Capture the cell that displays the provided text and extract its (X, Y) central coordinate. 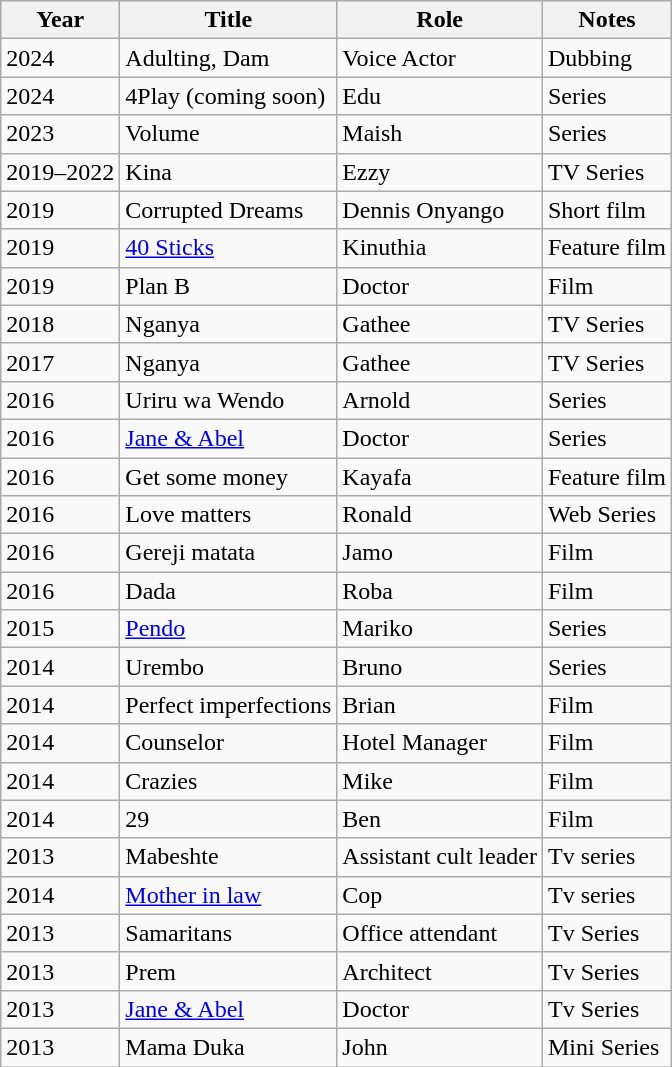
Role (440, 20)
Title (228, 20)
Plan B (228, 286)
Mike (440, 781)
Get some money (228, 477)
Uriru wa Wendo (228, 400)
4Play (coming soon) (228, 96)
Ezzy (440, 172)
Adulting, Dam (228, 58)
Samaritans (228, 933)
Arnold (440, 400)
Love matters (228, 515)
Dubbing (606, 58)
Mini Series (606, 1047)
Office attendant (440, 933)
Gereji matata (228, 553)
Volume (228, 134)
Crazies (228, 781)
Mother in law (228, 895)
Pendo (228, 629)
Kayafa (440, 477)
Voice Actor (440, 58)
Ronald (440, 515)
Dada (228, 591)
Brian (440, 705)
Web Series (606, 515)
40 Sticks (228, 248)
Short film (606, 210)
Perfect imperfections (228, 705)
Maish (440, 134)
Mariko (440, 629)
Ben (440, 819)
Mabeshte (228, 857)
Corrupted Dreams (228, 210)
Assistant cult leader (440, 857)
Kinuthia (440, 248)
2023 (60, 134)
Counselor (228, 743)
Jamo (440, 553)
Year (60, 20)
Notes (606, 20)
29 (228, 819)
Kina (228, 172)
Urembo (228, 667)
Bruno (440, 667)
Mama Duka (228, 1047)
Edu (440, 96)
John (440, 1047)
Prem (228, 971)
2019–2022 (60, 172)
Roba (440, 591)
2017 (60, 362)
Architect (440, 971)
2018 (60, 324)
2015 (60, 629)
Dennis Onyango (440, 210)
Hotel Manager (440, 743)
Cop (440, 895)
